Search for the cell housing the specified text and yield its [X, Y] center coordinate. 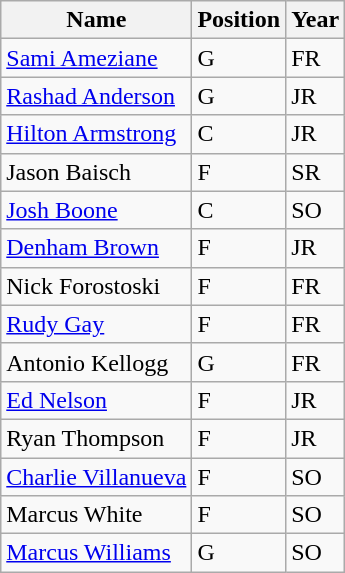
Hilton Armstrong [96, 134]
Jason Baisch [96, 172]
Year [316, 20]
Charlie Villanueva [96, 477]
Rashad Anderson [96, 96]
Denham Brown [96, 248]
Position [239, 20]
SR [316, 172]
Ed Nelson [96, 400]
Marcus White [96, 515]
Name [96, 20]
Rudy Gay [96, 324]
Nick Forostoski [96, 286]
Ryan Thompson [96, 438]
Antonio Kellogg [96, 362]
Sami Ameziane [96, 58]
Josh Boone [96, 210]
Marcus Williams [96, 553]
